Provide the (x, y) coordinate of the cell's center where the given text is located.  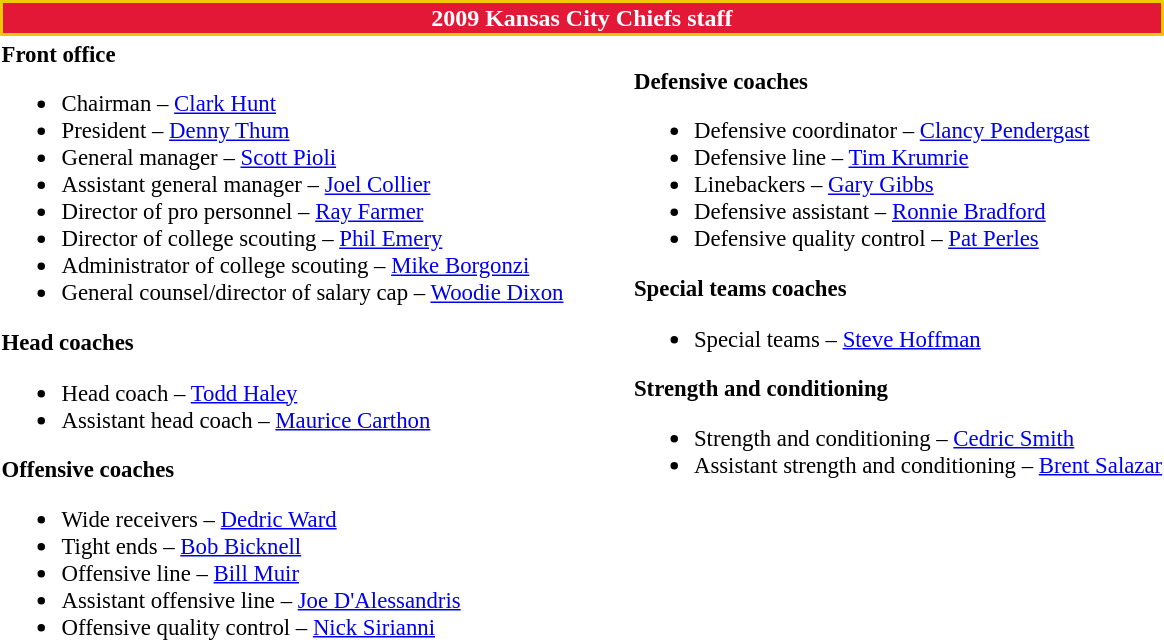
2009 Kansas City Chiefs staff (582, 18)
